Extract the (x, y) coordinate from the center of the cell holding the provided text.  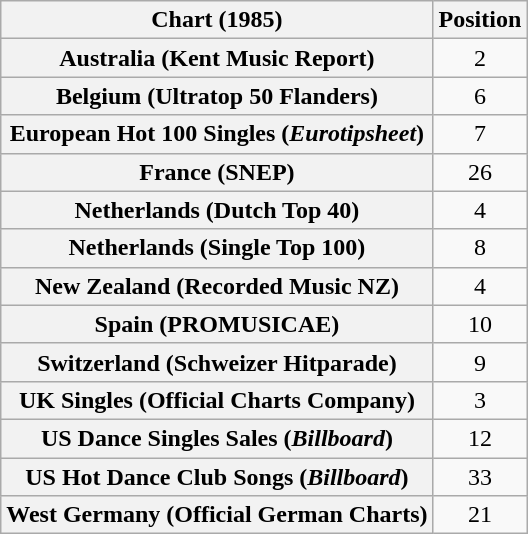
Belgium (Ultratop 50 Flanders) (217, 96)
33 (480, 477)
3 (480, 400)
Switzerland (Schweizer Hitparade) (217, 362)
Position (480, 20)
European Hot 100 Singles (Eurotipsheet) (217, 134)
Australia (Kent Music Report) (217, 58)
2 (480, 58)
US Hot Dance Club Songs (Billboard) (217, 477)
10 (480, 324)
France (SNEP) (217, 172)
US Dance Singles Sales (Billboard) (217, 438)
6 (480, 96)
Spain (PROMUSICAE) (217, 324)
7 (480, 134)
Netherlands (Dutch Top 40) (217, 210)
26 (480, 172)
UK Singles (Official Charts Company) (217, 400)
New Zealand (Recorded Music NZ) (217, 286)
12 (480, 438)
Netherlands (Single Top 100) (217, 248)
West Germany (Official German Charts) (217, 515)
8 (480, 248)
21 (480, 515)
9 (480, 362)
Chart (1985) (217, 20)
